Locate the cell with the specified text and output its [X, Y] center coordinate. 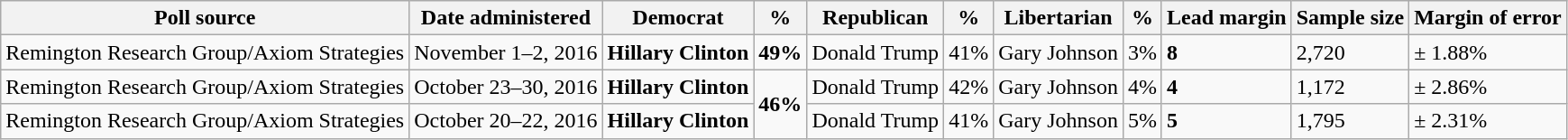
± 2.31% [1488, 121]
4% [1142, 87]
October 20–22, 2016 [506, 121]
42% [968, 87]
November 1–2, 2016 [506, 52]
Date administered [506, 18]
1,172 [1350, 87]
4 [1226, 87]
Libertarian [1059, 18]
8 [1226, 52]
5 [1226, 121]
Democrat [678, 18]
2,720 [1350, 52]
49% [781, 52]
Sample size [1350, 18]
October 23–30, 2016 [506, 87]
± 1.88% [1488, 52]
Margin of error [1488, 18]
1,795 [1350, 121]
Republican [876, 18]
3% [1142, 52]
Poll source [206, 18]
Lead margin [1226, 18]
± 2.86% [1488, 87]
5% [1142, 121]
46% [781, 104]
